Return (X, Y) of the center of cell containing provided text 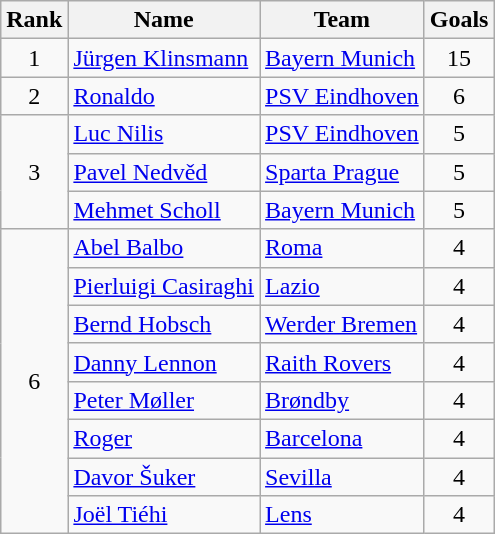
Brøndby (342, 400)
Roger (164, 438)
Roma (342, 248)
Pavel Nedvěd (164, 172)
15 (459, 58)
Pierluigi Casiraghi (164, 286)
Mehmet Scholl (164, 210)
Peter Møller (164, 400)
Rank (34, 20)
Sevilla (342, 477)
Danny Lennon (164, 362)
Sparta Prague (342, 172)
Davor Šuker (164, 477)
3 (34, 172)
Goals (459, 20)
1 (34, 58)
Lazio (342, 286)
Lens (342, 515)
Luc Nilis (164, 134)
Jürgen Klinsmann (164, 58)
Team (342, 20)
2 (34, 96)
Ronaldo (164, 96)
Abel Balbo (164, 248)
Bernd Hobsch (164, 324)
Barcelona (342, 438)
Joël Tiéhi (164, 515)
Name (164, 20)
Werder Bremen (342, 324)
Raith Rovers (342, 362)
